Search for the cell housing the specified text and yield its [x, y] center coordinate. 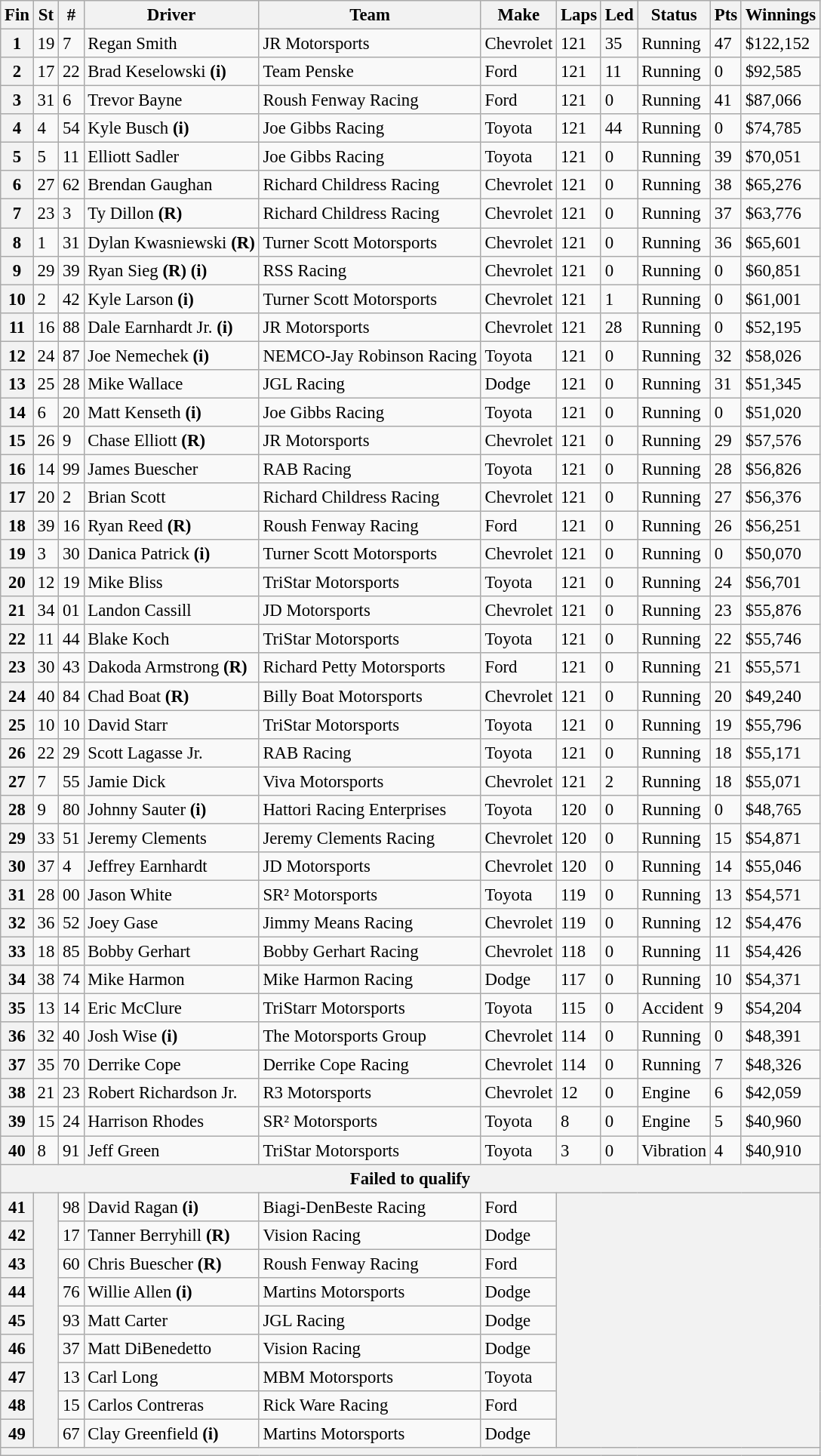
Billy Boat Motorsports [370, 696]
$70,051 [780, 157]
Mike Harmon Racing [370, 980]
93 [71, 1320]
60 [71, 1264]
$55,571 [780, 668]
$51,345 [780, 384]
Failed to qualify [410, 1178]
Ryan Sieg (R) (i) [171, 270]
Brian Scott [171, 497]
Kyle Busch (i) [171, 128]
Team Penske [370, 72]
Laps [580, 15]
Clay Greenfield (i) [171, 1434]
R3 Motorsports [370, 1094]
Ty Dillon (R) [171, 214]
Derrike Cope Racing [370, 1065]
117 [580, 980]
$54,426 [780, 952]
$54,371 [780, 980]
Accident [675, 1008]
67 [71, 1434]
Matt Kenseth (i) [171, 412]
01 [71, 611]
Jason White [171, 894]
118 [580, 952]
$60,851 [780, 270]
Derrike Cope [171, 1065]
$65,276 [780, 185]
99 [71, 469]
85 [71, 952]
76 [71, 1292]
Tanner Berryhill (R) [171, 1235]
$56,826 [780, 469]
Scott Lagasse Jr. [171, 753]
70 [71, 1065]
Landon Cassill [171, 611]
$50,070 [780, 554]
Viva Motorsports [370, 781]
$56,376 [780, 497]
98 [71, 1207]
$52,195 [780, 327]
Chris Buescher (R) [171, 1264]
Willie Allen (i) [171, 1292]
# [71, 15]
David Starr [171, 725]
$122,152 [780, 44]
Joe Nemechek (i) [171, 356]
Jeffrey Earnhardt [171, 867]
Dylan Kwasniewski (R) [171, 242]
St [45, 15]
$65,601 [780, 242]
Trevor Bayne [171, 100]
Pts [726, 15]
RSS Racing [370, 270]
Eric McClure [171, 1008]
$48,326 [780, 1065]
Bobby Gerhart Racing [370, 952]
$48,391 [780, 1036]
Winnings [780, 15]
$48,765 [780, 810]
Chase Elliott (R) [171, 441]
Carlos Contreras [171, 1405]
52 [71, 923]
Mike Bliss [171, 583]
Matt Carter [171, 1320]
46 [17, 1349]
62 [71, 185]
Carl Long [171, 1377]
$54,571 [780, 894]
80 [71, 810]
Status [675, 15]
$55,046 [780, 867]
91 [71, 1150]
$57,576 [780, 441]
Joey Gase [171, 923]
Mike Wallace [171, 384]
Hattori Racing Enterprises [370, 810]
Kyle Larson (i) [171, 299]
$54,204 [780, 1008]
$92,585 [780, 72]
Dakoda Armstrong (R) [171, 668]
Regan Smith [171, 44]
Vibration [675, 1150]
Johnny Sauter (i) [171, 810]
74 [71, 980]
MBM Motorsports [370, 1377]
Jimmy Means Racing [370, 923]
Danica Patrick (i) [171, 554]
$40,960 [780, 1122]
$56,251 [780, 526]
Elliott Sadler [171, 157]
49 [17, 1434]
David Ragan (i) [171, 1207]
$74,785 [780, 128]
James Buescher [171, 469]
Biagi-DenBeste Racing [370, 1207]
$61,001 [780, 299]
$63,776 [780, 214]
Fin [17, 15]
115 [580, 1008]
Jeff Green [171, 1150]
Jeremy Clements Racing [370, 838]
$55,876 [780, 611]
Make [518, 15]
Chad Boat (R) [171, 696]
$55,171 [780, 753]
The Motorsports Group [370, 1036]
$55,796 [780, 725]
$54,871 [780, 838]
NEMCO-Jay Robinson Racing [370, 356]
Blake Koch [171, 639]
$40,910 [780, 1150]
Matt DiBenedetto [171, 1349]
Dale Earnhardt Jr. (i) [171, 327]
00 [71, 894]
88 [71, 327]
$56,701 [780, 583]
Harrison Rhodes [171, 1122]
TriStarr Motorsports [370, 1008]
45 [17, 1320]
$42,059 [780, 1094]
Jamie Dick [171, 781]
Josh Wise (i) [171, 1036]
$58,026 [780, 356]
$51,020 [780, 412]
$55,746 [780, 639]
Robert Richardson Jr. [171, 1094]
$87,066 [780, 100]
87 [71, 356]
Driver [171, 15]
Jeremy Clements [171, 838]
55 [71, 781]
$55,071 [780, 781]
84 [71, 696]
Led [619, 15]
48 [17, 1405]
51 [71, 838]
54 [71, 128]
Mike Harmon [171, 980]
Brendan Gaughan [171, 185]
Team [370, 15]
Ryan Reed (R) [171, 526]
Richard Petty Motorsports [370, 668]
Rick Ware Racing [370, 1405]
$49,240 [780, 696]
Bobby Gerhart [171, 952]
$54,476 [780, 923]
Brad Keselowski (i) [171, 72]
